Pinpoint the cell where the given text exists, returning its [x, y] midpoint coordinate. 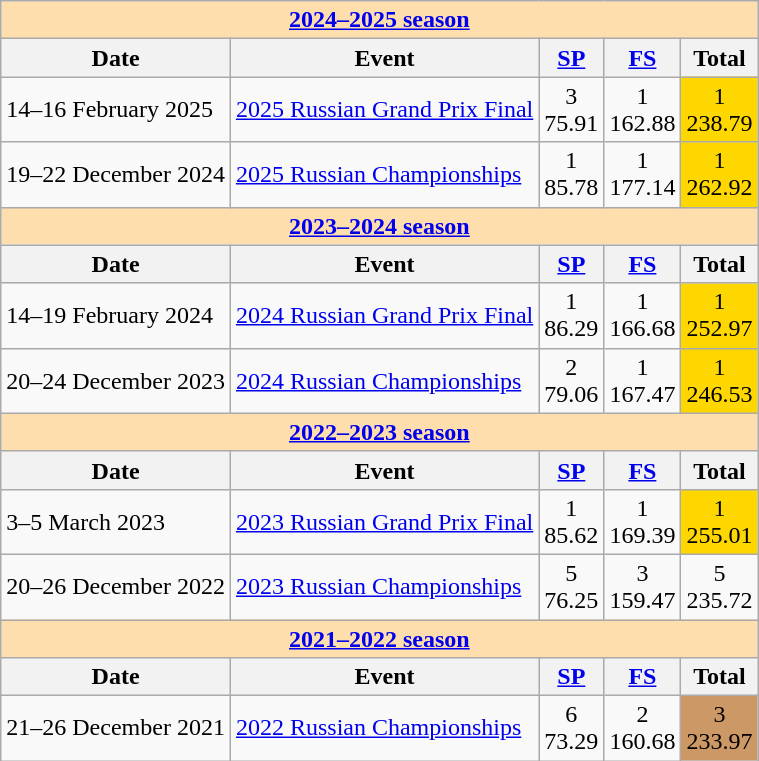
1 252.97 [720, 316]
2022 Russian Championships [384, 728]
1 169.39 [642, 522]
14–16 February 2025 [116, 110]
19–22 December 2024 [116, 174]
1 177.14 [642, 174]
3 233.97 [720, 728]
1 255.01 [720, 522]
2021–2022 season [380, 639]
2025 Russian Championships [384, 174]
5 235.72 [720, 586]
1 85.62 [572, 522]
1 85.78 [572, 174]
3 75.91 [572, 110]
6 73.29 [572, 728]
2023 Russian Championships [384, 586]
3–5 March 2023 [116, 522]
14–19 February 2024 [116, 316]
2024 Russian Championships [384, 380]
2022–2023 season [380, 432]
1 167.47 [642, 380]
2023 Russian Grand Prix Final [384, 522]
1 86.29 [572, 316]
20–26 December 2022 [116, 586]
1 162.88 [642, 110]
1 262.92 [720, 174]
20–24 December 2023 [116, 380]
2 160.68 [642, 728]
2023–2024 season [380, 226]
2 79.06 [572, 380]
2025 Russian Grand Prix Final [384, 110]
1 166.68 [642, 316]
21–26 December 2021 [116, 728]
2024–2025 season [380, 20]
2024 Russian Grand Prix Final [384, 316]
3 159.47 [642, 586]
1 246.53 [720, 380]
5 76.25 [572, 586]
1 238.79 [720, 110]
